Determine the [X, Y] coordinate at the center of the cell enclosing the given text.  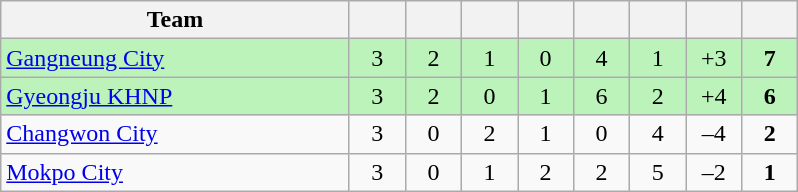
Gyeongju KHNP [176, 96]
–4 [714, 134]
Changwon City [176, 134]
Mokpo City [176, 172]
5 [658, 172]
7 [770, 58]
–2 [714, 172]
Gangneung City [176, 58]
+3 [714, 58]
+4 [714, 96]
Team [176, 20]
